Detect which cell encompasses the target text, then output its [x, y] center coordinate. 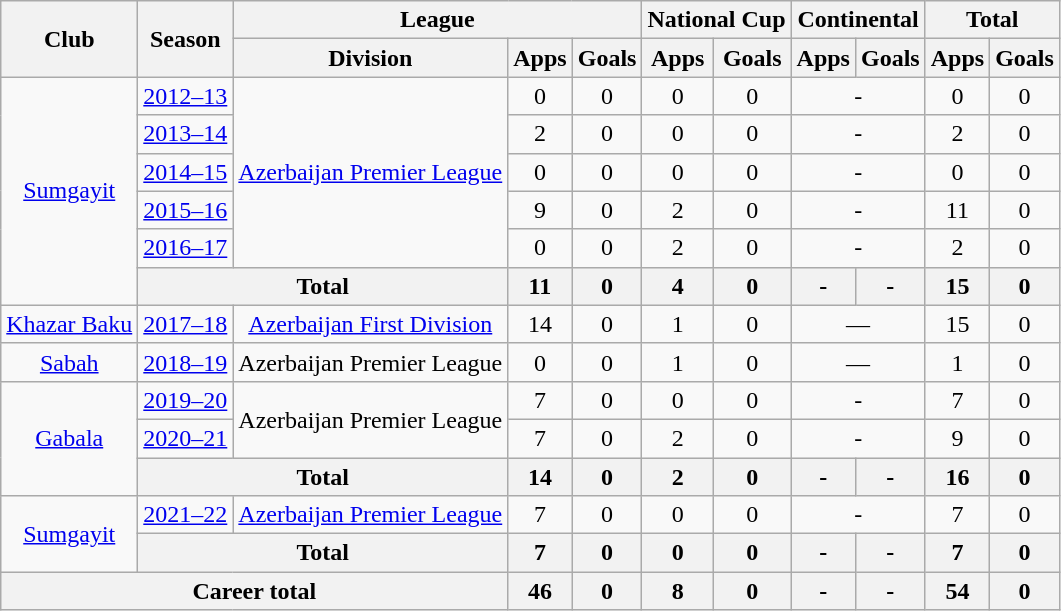
League [438, 20]
Khazar Baku [70, 324]
2020–21 [186, 438]
Continental [858, 20]
National Cup [716, 20]
2012–13 [186, 96]
2015–16 [186, 210]
2019–20 [186, 400]
Club [70, 39]
Season [186, 39]
2014–15 [186, 172]
16 [957, 477]
2018–19 [186, 362]
2021–22 [186, 515]
2017–18 [186, 324]
Career total [254, 591]
Division [370, 58]
4 [678, 286]
2016–17 [186, 248]
46 [540, 591]
54 [957, 591]
8 [678, 591]
2013–14 [186, 134]
Sabah [70, 362]
Gabala [70, 438]
Azerbaijan First Division [370, 324]
